Identify which cell holds the provided text, then report its [x, y] central coordinate. 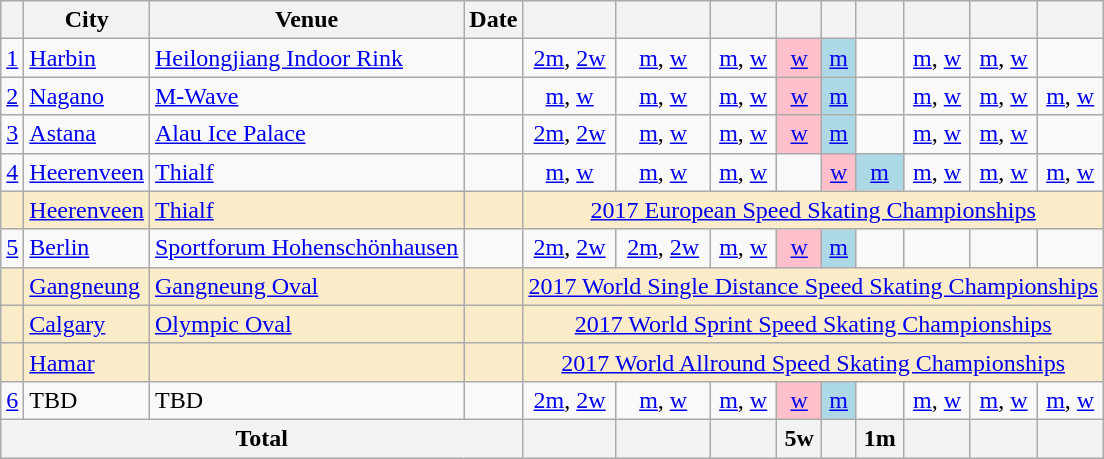
4 [12, 172]
5 [12, 248]
2 [12, 96]
2017 World Allround Speed Skating Championships [814, 362]
3 [12, 134]
Gangneung [87, 286]
2017 World Sprint Speed Skating Championships [814, 324]
Date [494, 20]
Olympic Oval [306, 324]
2017 European Speed Skating Championships [814, 210]
1m [879, 438]
Harbin [87, 58]
1 [12, 58]
Hamar [87, 362]
Venue [306, 20]
Total [262, 438]
Calgary [87, 324]
Alau Ice Palace [306, 134]
Berlin [87, 248]
5w [798, 438]
Heilongjiang Indoor Rink [306, 58]
Gangneung Oval [306, 286]
6 [12, 400]
Sportforum Hohenschönhausen [306, 248]
Nagano [87, 96]
2017 World Single Distance Speed Skating Championships [814, 286]
M-Wave [306, 96]
Astana [87, 134]
City [87, 20]
